Detect which cell encompasses the target text, then output its (X, Y) center coordinate. 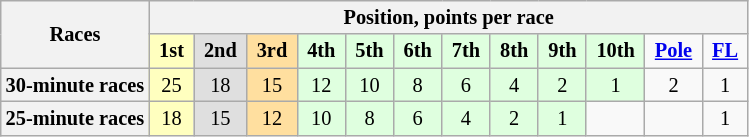
6th (418, 51)
FL (725, 51)
2nd (220, 51)
Races (75, 34)
8th (514, 51)
25 (172, 85)
3rd (272, 51)
30-minute races (75, 85)
7th (466, 51)
10th (615, 51)
Pole (674, 51)
25-minute races (75, 118)
5th (369, 51)
4th (321, 51)
9th (562, 51)
1st (172, 51)
Position, points per race (448, 17)
